Detect which cell encompasses the target text, then output its (X, Y) center coordinate. 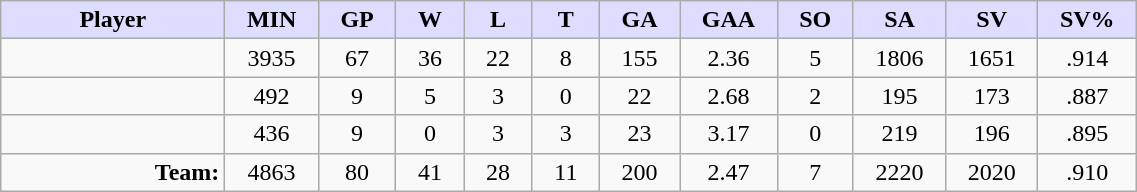
GAA (729, 20)
80 (357, 172)
1806 (899, 58)
MIN (272, 20)
2.47 (729, 172)
W (430, 20)
3.17 (729, 134)
173 (992, 96)
155 (639, 58)
2.36 (729, 58)
436 (272, 134)
L (498, 20)
.895 (1088, 134)
41 (430, 172)
28 (498, 172)
SV (992, 20)
7 (815, 172)
11 (566, 172)
196 (992, 134)
200 (639, 172)
Team: (113, 172)
67 (357, 58)
8 (566, 58)
SO (815, 20)
SA (899, 20)
.914 (1088, 58)
36 (430, 58)
2 (815, 96)
219 (899, 134)
2.68 (729, 96)
SV% (1088, 20)
.910 (1088, 172)
2020 (992, 172)
1651 (992, 58)
Player (113, 20)
T (566, 20)
GA (639, 20)
2220 (899, 172)
3935 (272, 58)
23 (639, 134)
GP (357, 20)
4863 (272, 172)
.887 (1088, 96)
195 (899, 96)
492 (272, 96)
